Determine the (X, Y) coordinate at the center of the cell enclosing the given text.  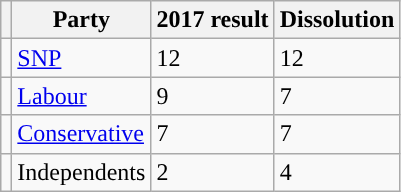
2017 result (212, 20)
2 (212, 172)
SNP (82, 58)
Labour (82, 96)
Conservative (82, 134)
4 (337, 172)
9 (212, 96)
Dissolution (337, 20)
Party (82, 20)
Independents (82, 172)
